From the cell containing the given text, extract its center point as [X, Y] coordinate. 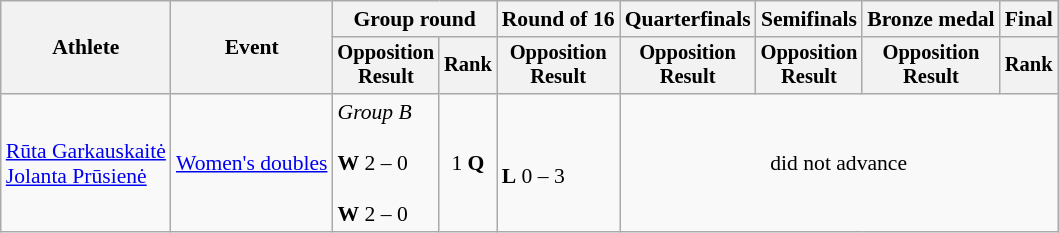
Bronze medal [930, 19]
Athlete [86, 48]
Quarterfinals [688, 19]
did not advance [839, 163]
Semifinals [810, 19]
L 0 – 3 [558, 163]
Event [252, 48]
Rūta GarkauskaitėJolanta Prūsienė [86, 163]
1 Q [468, 163]
Round of 16 [558, 19]
Group BW 2 – 0W 2 – 0 [386, 163]
Final [1029, 19]
Women's doubles [252, 163]
Group round [415, 19]
